Scan for the cell matching the given text and deliver its (x, y) coordinate at center. 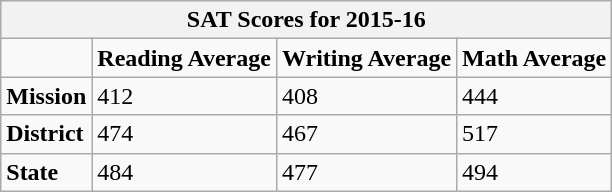
444 (534, 96)
District (46, 134)
Math Average (534, 58)
467 (366, 134)
494 (534, 172)
Reading Average (184, 58)
412 (184, 96)
State (46, 172)
SAT Scores for 2015-16 (306, 20)
517 (534, 134)
477 (366, 172)
408 (366, 96)
Mission (46, 96)
474 (184, 134)
484 (184, 172)
Writing Average (366, 58)
